Output the [X, Y] coordinate of the center of the cell containing the given text.  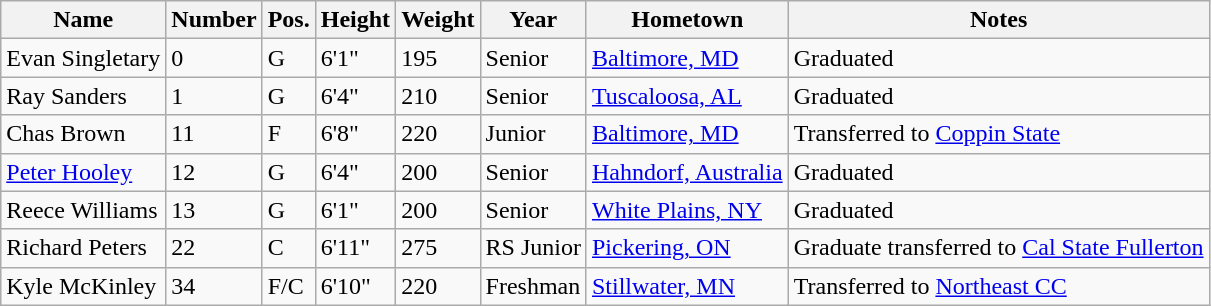
6'11" [355, 248]
F [288, 134]
Year [533, 20]
Graduate transferred to Cal State Fullerton [998, 248]
Kyle McKinley [84, 286]
Hahndorf, Australia [687, 172]
Tuscaloosa, AL [687, 96]
1 [214, 96]
210 [438, 96]
Transferred to Coppin State [998, 134]
C [288, 248]
Chas Brown [84, 134]
13 [214, 210]
0 [214, 58]
Weight [438, 20]
22 [214, 248]
Evan Singletary [84, 58]
Pickering, ON [687, 248]
Freshman [533, 286]
Stillwater, MN [687, 286]
11 [214, 134]
Notes [998, 20]
Hometown [687, 20]
12 [214, 172]
RS Junior [533, 248]
Richard Peters [84, 248]
6'10" [355, 286]
Pos. [288, 20]
F/C [288, 286]
34 [214, 286]
6'8" [355, 134]
Number [214, 20]
Ray Sanders [84, 96]
Transferred to Northeast CC [998, 286]
275 [438, 248]
Reece Williams [84, 210]
Junior [533, 134]
Height [355, 20]
195 [438, 58]
Name [84, 20]
Peter Hooley [84, 172]
White Plains, NY [687, 210]
